From the cell containing the given text, extract its center point as (x, y) coordinate. 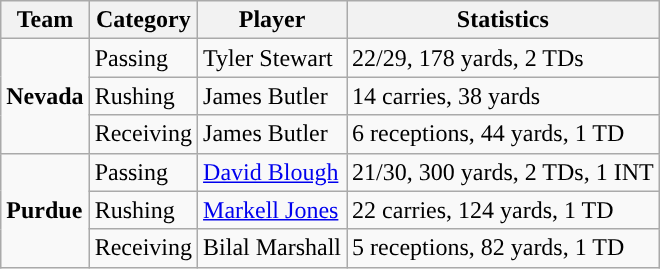
Player (272, 20)
Statistics (504, 20)
22/29, 178 yards, 2 TDs (504, 58)
5 receptions, 82 yards, 1 TD (504, 248)
Bilal Marshall (272, 248)
Markell Jones (272, 210)
14 carries, 38 yards (504, 96)
21/30, 300 yards, 2 TDs, 1 INT (504, 172)
22 carries, 124 yards, 1 TD (504, 210)
Category (143, 20)
David Blough (272, 172)
Team (45, 20)
Nevada (45, 96)
Purdue (45, 210)
6 receptions, 44 yards, 1 TD (504, 134)
Tyler Stewart (272, 58)
